Return (x, y) of the center of cell containing provided text 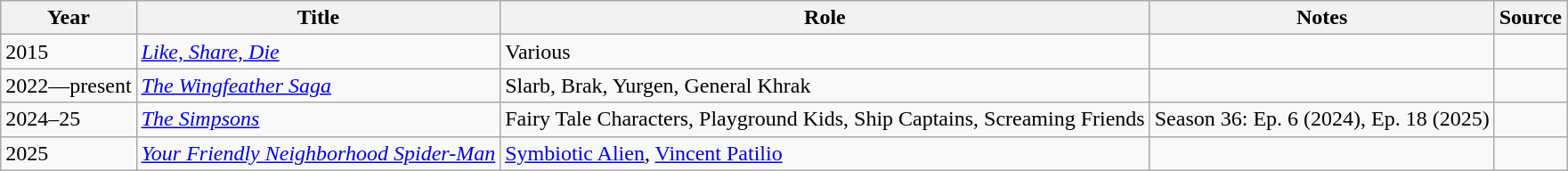
Role (825, 18)
Slarb, Brak, Yurgen, General Khrak (825, 85)
2025 (69, 153)
Year (69, 18)
Symbiotic Alien, Vincent Patilio (825, 153)
Notes (1321, 18)
Various (825, 52)
The Wingfeather Saga (319, 85)
Fairy Tale Characters, Playground Kids, Ship Captains, Screaming Friends (825, 119)
Source (1530, 18)
2022—present (69, 85)
2024–25 (69, 119)
2015 (69, 52)
Like, Share, Die (319, 52)
Season 36: Ep. 6 (2024), Ep. 18 (2025) (1321, 119)
The Simpsons (319, 119)
Your Friendly Neighborhood Spider-Man (319, 153)
Title (319, 18)
